Identify which cell holds the provided text, then report its (X, Y) central coordinate. 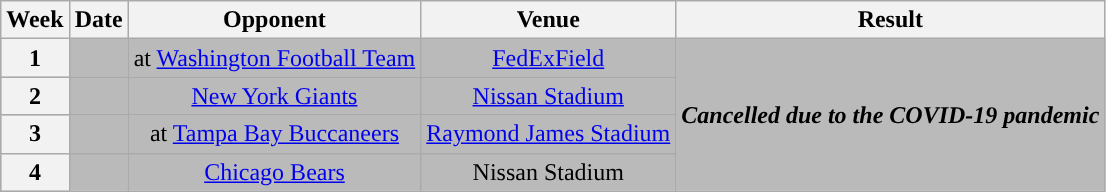
1 (35, 58)
2 (35, 96)
Result (890, 20)
3 (35, 134)
Week (35, 20)
Cancelled due to the COVID-19 pandemic (890, 115)
Date (98, 20)
4 (35, 172)
at Tampa Bay Buccaneers (274, 134)
New York Giants (274, 96)
Opponent (274, 20)
at Washington Football Team (274, 58)
FedExField (548, 58)
Raymond James Stadium (548, 134)
Venue (548, 20)
Chicago Bears (274, 172)
